Scan for the cell matching the given text and deliver its [x, y] coordinate at center. 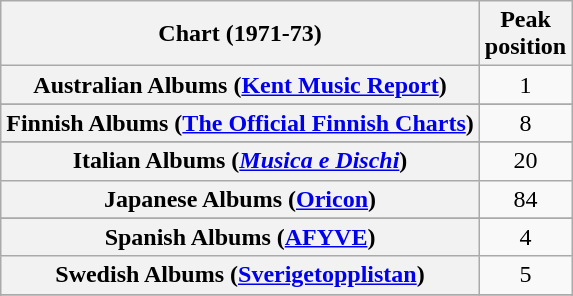
20 [525, 161]
84 [525, 199]
5 [525, 275]
Swedish Albums (Sverigetopplistan) [240, 275]
Finnish Albums (The Official Finnish Charts) [240, 123]
Spanish Albums (AFYVE) [240, 237]
Peak position [525, 34]
4 [525, 237]
8 [525, 123]
1 [525, 85]
Japanese Albums (Oricon) [240, 199]
Australian Albums (Kent Music Report) [240, 85]
Italian Albums (Musica e Dischi) [240, 161]
Chart (1971-73) [240, 34]
